Identify which cell holds the provided text, then report its [x, y] central coordinate. 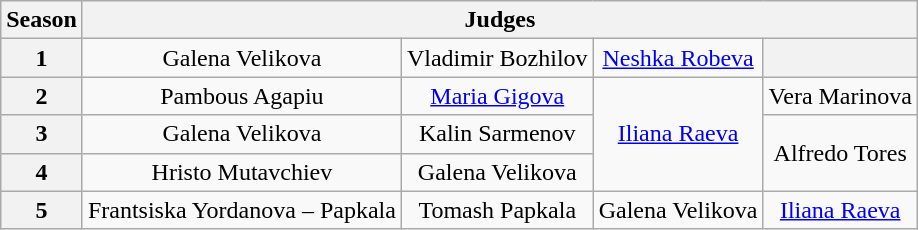
2 [42, 96]
Kalin Sarmenov [497, 134]
1 [42, 58]
5 [42, 210]
Hristo Mutavchiev [242, 172]
Maria Gigova [497, 96]
Frantsiska Yordanova – Papkala [242, 210]
Vladimir Bozhilov [497, 58]
Tomash Papkala [497, 210]
Vera Marinova [840, 96]
Alfredo Tores [840, 153]
Neshka Robeva [678, 58]
3 [42, 134]
4 [42, 172]
Pambous Agapiu [242, 96]
Season [42, 20]
Judges [500, 20]
